Extract the (X, Y) coordinate from the center of the cell holding the provided text.  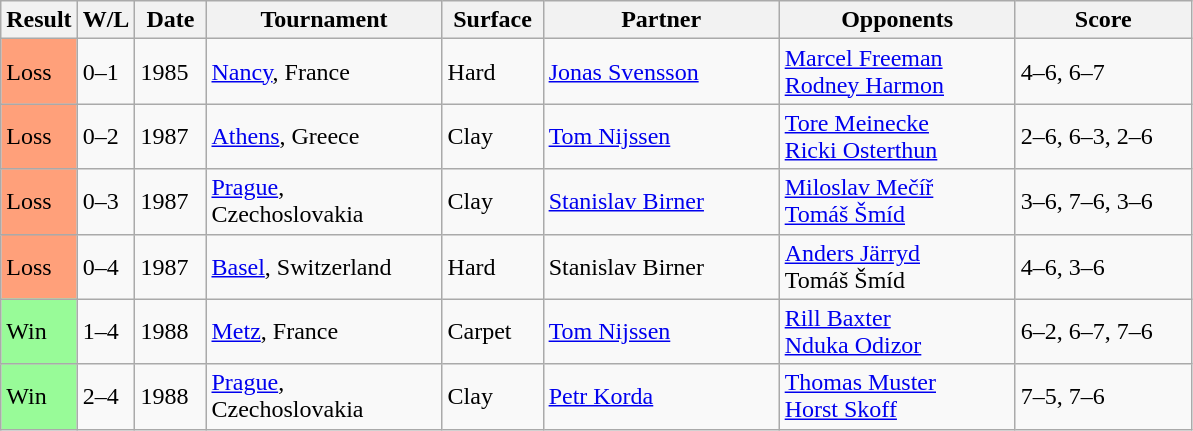
Opponents (897, 20)
2–6, 6–3, 2–6 (1103, 136)
Tournament (324, 20)
0–3 (106, 202)
1–4 (106, 332)
Result (39, 20)
W/L (106, 20)
Carpet (492, 332)
7–5, 7–6 (1103, 396)
0–1 (106, 72)
Petr Korda (661, 396)
Marcel Freeman Rodney Harmon (897, 72)
Rill Baxter Nduka Odizor (897, 332)
Tore Meinecke Ricki Osterthun (897, 136)
6–2, 6–7, 7–6 (1103, 332)
4–6, 6–7 (1103, 72)
Date (170, 20)
1985 (170, 72)
4–6, 3–6 (1103, 266)
Miloslav Mečíř Tomáš Šmíd (897, 202)
Partner (661, 20)
0–4 (106, 266)
Jonas Svensson (661, 72)
Athens, Greece (324, 136)
2–4 (106, 396)
Basel, Switzerland (324, 266)
Anders Järryd Tomáš Šmíd (897, 266)
Thomas Muster Horst Skoff (897, 396)
0–2 (106, 136)
Surface (492, 20)
Nancy, France (324, 72)
Score (1103, 20)
3–6, 7–6, 3–6 (1103, 202)
Metz, France (324, 332)
